Search for the cell housing the specified text and yield its [X, Y] center coordinate. 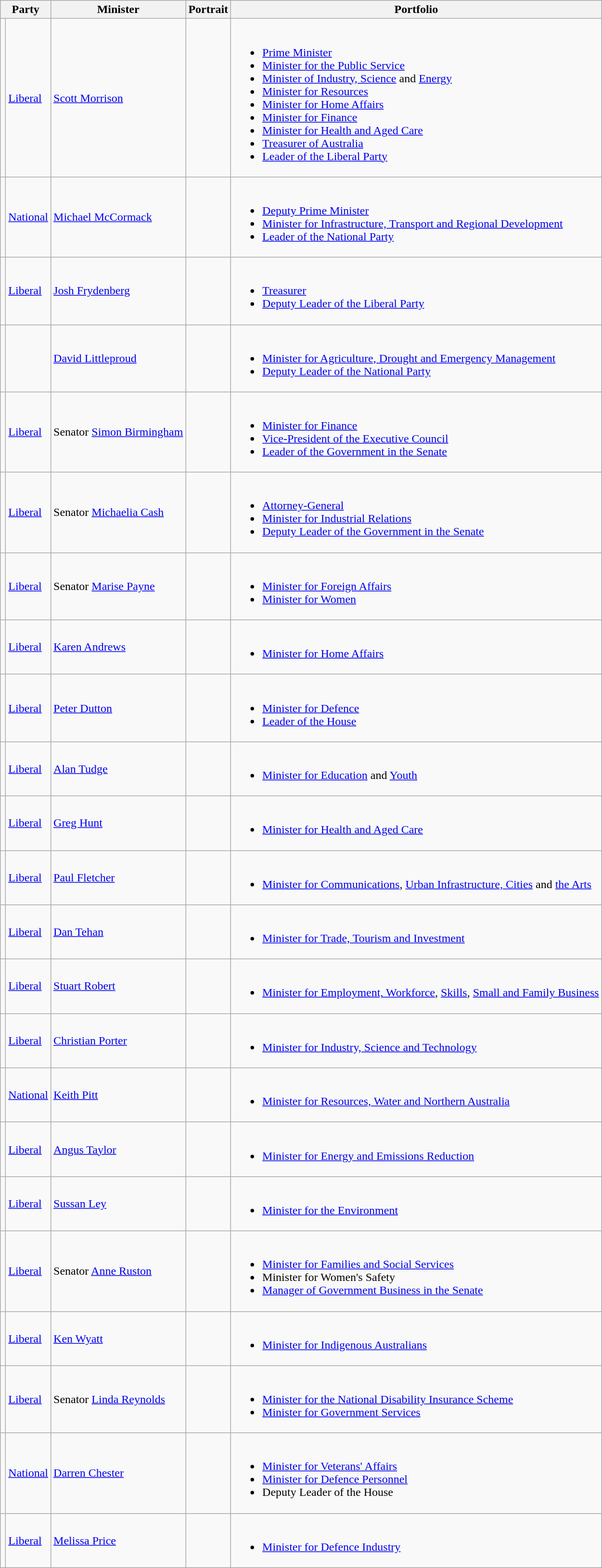
Minister for Veterans' AffairsMinister for Defence PersonnelDeputy Leader of the House [417, 1473]
Minister for Resources, Water and Northern Australia [417, 1095]
Minister for Agriculture, Drought and Emergency ManagementDeputy Leader of the National Party [417, 358]
Peter Dutton [118, 708]
Michael McCormack [118, 217]
Minister for Families and Social ServicesMinister for Women's SafetyManager of Government Business in the Senate [417, 1271]
Minister for FinanceVice-President of the Executive CouncilLeader of the Government in the Senate [417, 432]
Deputy Prime MinisterMinister for Infrastructure, Transport and Regional DevelopmentLeader of the National Party [417, 217]
Minister for Indigenous Australians [417, 1339]
Portrait [208, 10]
Portfolio [417, 10]
Senator Linda Reynolds [118, 1399]
Stuart Robert [118, 987]
Minister [118, 10]
Dan Tehan [118, 932]
Greg Hunt [118, 823]
Minister for Defence Industry [417, 1541]
Darren Chester [118, 1473]
Paul Fletcher [118, 877]
Alan Tudge [118, 768]
Minister for Trade, Tourism and Investment [417, 932]
Minister for DefenceLeader of the House [417, 708]
Minister for the National Disability Insurance SchemeMinister for Government Services [417, 1399]
Minister for Communications, Urban Infrastructure, Cities and the Arts [417, 877]
Sussan Ley [118, 1204]
Minister for Energy and Emissions Reduction [417, 1149]
Scott Morrison [118, 98]
Senator Simon Birmingham [118, 432]
Attorney-GeneralMinister for Industrial RelationsDeputy Leader of the Government in the Senate [417, 513]
Senator Michaelia Cash [118, 513]
Minister for Home Affairs [417, 647]
Ken Wyatt [118, 1339]
David Littleproud [118, 358]
Minister for Employment, Workforce, Skills, Small and Family Business [417, 987]
Minister for Foreign AffairsMinister for Women [417, 586]
Minister for the Environment [417, 1204]
Minister for Education and Youth [417, 768]
Angus Taylor [118, 1149]
TreasurerDeputy Leader of the Liberal Party [417, 291]
Senator Marise Payne [118, 586]
Senator Anne Ruston [118, 1271]
Minister for Industry, Science and Technology [417, 1041]
Melissa Price [118, 1541]
Christian Porter [118, 1041]
Minister for Health and Aged Care [417, 823]
Karen Andrews [118, 647]
Josh Frydenberg [118, 291]
Keith Pitt [118, 1095]
Party [26, 10]
